Search for the cell housing the specified text and yield its (X, Y) center coordinate. 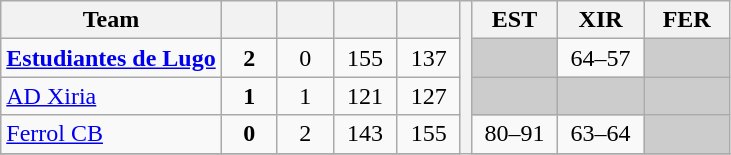
143 (365, 134)
XIR (601, 20)
Team (111, 20)
121 (365, 96)
80–91 (515, 134)
Ferrol CB (111, 134)
Estudiantes de Lugo (111, 58)
127 (429, 96)
AD Xiria (111, 96)
EST (515, 20)
FER (687, 20)
137 (429, 58)
63–64 (601, 134)
64–57 (601, 58)
